From the cell containing the given text, extract its center point as (X, Y) coordinate. 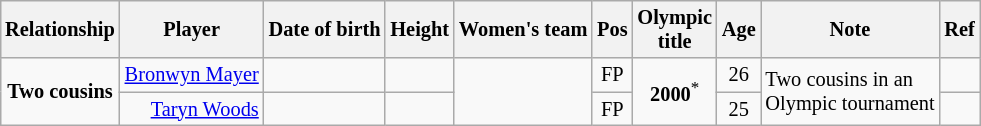
Age (739, 29)
Bronwyn Mayer (192, 75)
Taryn Woods (192, 109)
Player (192, 29)
Ref (960, 29)
Height (420, 29)
Date of birth (325, 29)
Two cousins in anOlympic tournament (850, 92)
Relationship (60, 29)
25 (739, 109)
Two cousins (60, 92)
Olympictitle (674, 29)
Note (850, 29)
Women's team (523, 29)
2000* (674, 92)
26 (739, 75)
Pos (612, 29)
